Return the [X, Y] coordinate for the center point of the cell that contains the specified text.  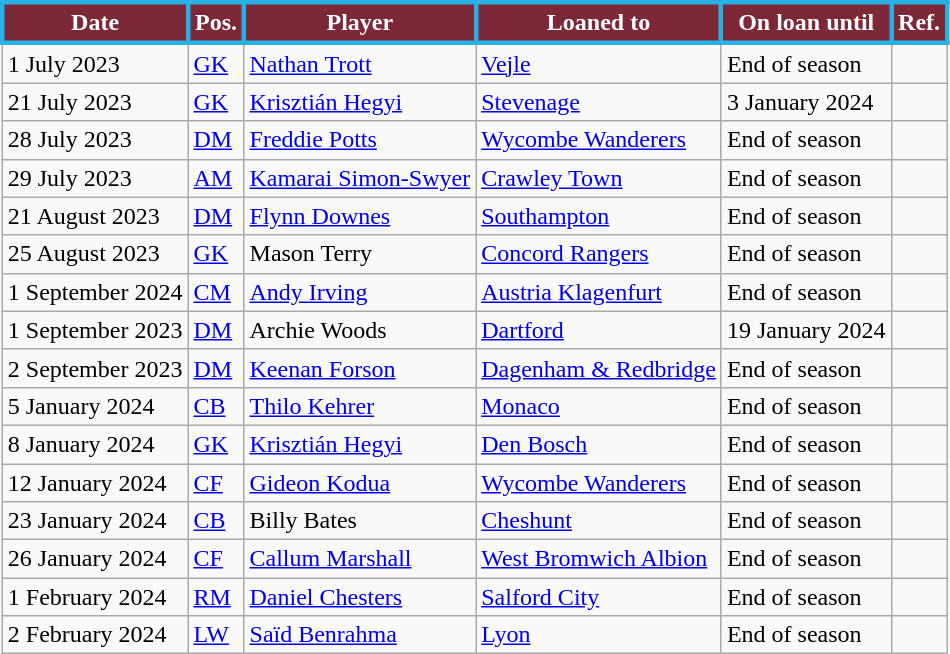
CM [216, 292]
Concord Rangers [599, 254]
29 July 2023 [95, 178]
Crawley Town [599, 178]
23 January 2024 [95, 521]
Freddie Potts [360, 140]
Vejle [599, 63]
28 July 2023 [95, 140]
Daniel Chesters [360, 597]
21 July 2023 [95, 102]
1 September 2024 [95, 292]
Gideon Kodua [360, 483]
8 January 2024 [95, 444]
Thilo Kehrer [360, 406]
1 September 2023 [95, 330]
Lyon [599, 635]
21 August 2023 [95, 216]
Saïd Benrahma [360, 635]
Loaned to [599, 22]
Nathan Trott [360, 63]
19 January 2024 [806, 330]
Callum Marshall [360, 559]
Pos. [216, 22]
Billy Bates [360, 521]
On loan until [806, 22]
1 July 2023 [95, 63]
3 January 2024 [806, 102]
Kamarai Simon-Swyer [360, 178]
Flynn Downes [360, 216]
Salford City [599, 597]
Cheshunt [599, 521]
LW [216, 635]
5 January 2024 [95, 406]
Southampton [599, 216]
Ref. [919, 22]
Mason Terry [360, 254]
RM [216, 597]
Player [360, 22]
Stevenage [599, 102]
Monaco [599, 406]
12 January 2024 [95, 483]
Archie Woods [360, 330]
Dartford [599, 330]
2 February 2024 [95, 635]
Austria Klagenfurt [599, 292]
Date [95, 22]
Den Bosch [599, 444]
Dagenham & Redbridge [599, 368]
1 February 2024 [95, 597]
Keenan Forson [360, 368]
2 September 2023 [95, 368]
West Bromwich Albion [599, 559]
25 August 2023 [95, 254]
26 January 2024 [95, 559]
Andy Irving [360, 292]
AM [216, 178]
